Return [X, Y] of the center of cell containing provided text 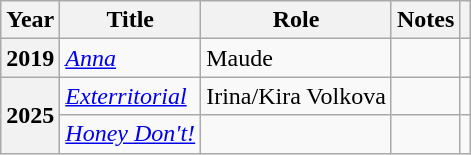
Year [30, 20]
2019 [30, 58]
Maude [296, 58]
Exterritorial [130, 96]
Title [130, 20]
2025 [30, 115]
Role [296, 20]
Honey Don't! [130, 134]
Notes [425, 20]
Irina/Kira Volkova [296, 96]
Anna [130, 58]
